Provide the [X, Y] coordinate of the cell's center where the given text is located.  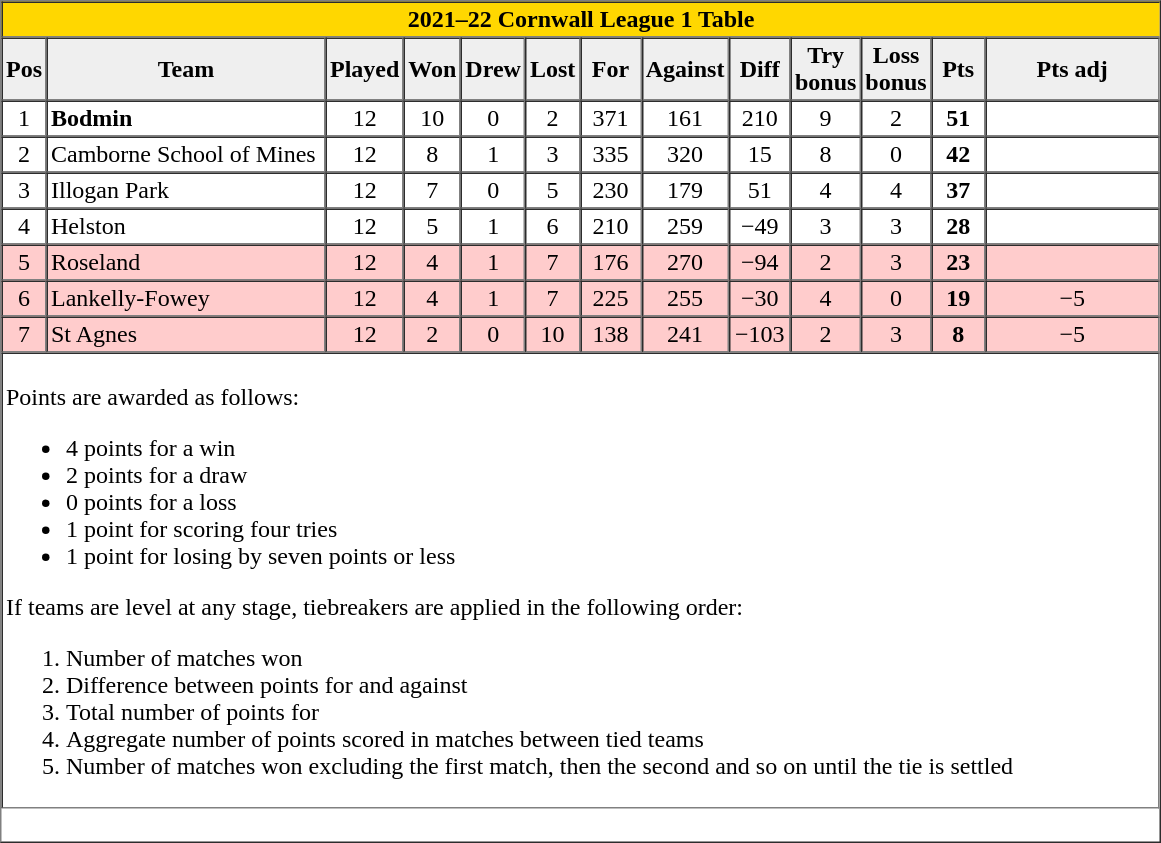
19 [958, 298]
Against [685, 70]
Helston [186, 226]
Drew [494, 70]
230 [611, 190]
259 [685, 226]
Illogan Park [186, 190]
23 [958, 262]
Pts [958, 70]
Played [365, 70]
371 [611, 118]
9 [825, 118]
225 [611, 298]
Loss bonus [896, 70]
42 [958, 154]
Diff [760, 70]
Bodmin [186, 118]
St Agnes [186, 334]
Pts adj [1072, 70]
179 [685, 190]
Lankelly-Fowey [186, 298]
Camborne School of Mines [186, 154]
176 [611, 262]
2021–22 Cornwall League 1 Table [581, 20]
Team [186, 70]
255 [685, 298]
335 [611, 154]
For [611, 70]
270 [685, 262]
−94 [760, 262]
138 [611, 334]
320 [685, 154]
Pos [24, 70]
15 [760, 154]
−49 [760, 226]
241 [685, 334]
Lost [552, 70]
Roseland [186, 262]
37 [958, 190]
Won [432, 70]
−103 [760, 334]
28 [958, 226]
−30 [760, 298]
Try bonus [825, 70]
161 [685, 118]
